Determine the [X, Y] coordinate at the center of the cell enclosing the given text.  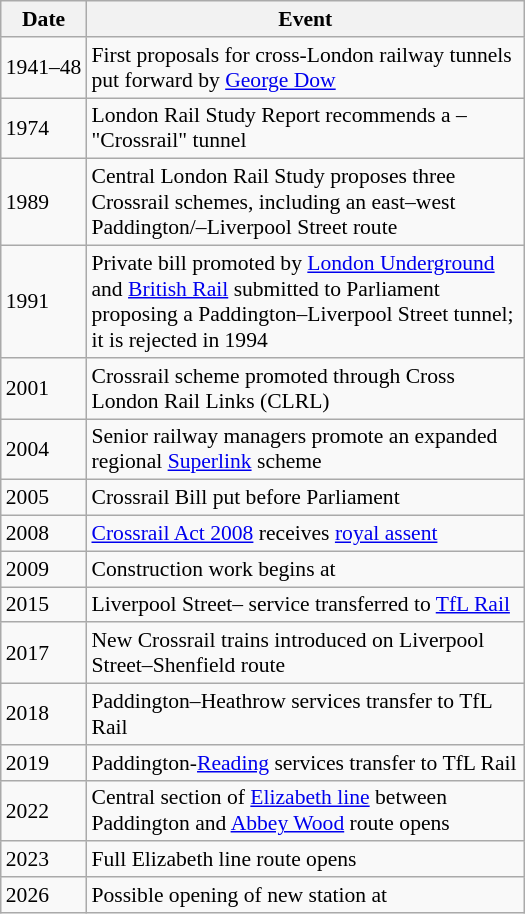
Event [305, 19]
Crossrail Bill put before Parliament [305, 498]
2008 [44, 534]
1941–48 [44, 68]
First proposals for cross-London railway tunnels put forward by George Dow [305, 68]
2001 [44, 388]
2018 [44, 714]
New Crossrail trains introduced on Liverpool Street–Shenfield route [305, 654]
2004 [44, 450]
Crossrail scheme promoted through Cross London Rail Links (CLRL) [305, 388]
2015 [44, 605]
2009 [44, 569]
2019 [44, 763]
Crossrail Act 2008 receives royal assent [305, 534]
Paddington–Heathrow services transfer to TfL Rail [305, 714]
Construction work begins at [305, 569]
2023 [44, 860]
2005 [44, 498]
Central London Rail Study proposes three Crossrail schemes, including an east–west Paddington/–Liverpool Street route [305, 202]
2017 [44, 654]
Date [44, 19]
Paddington-Reading services transfer to TfL Rail [305, 763]
Full Elizabeth line route opens [305, 860]
1991 [44, 302]
1974 [44, 128]
1989 [44, 202]
London Rail Study Report recommends a – "Crossrail" tunnel [305, 128]
Central section of Elizabeth line between Paddington and Abbey Wood route opens [305, 810]
Liverpool Street– service transferred to TfL Rail [305, 605]
2026 [44, 895]
Senior railway managers promote an expanded regional Superlink scheme [305, 450]
Possible opening of new station at [305, 895]
2022 [44, 810]
